Determine the (X, Y) coordinate at the center of the cell enclosing the given text.  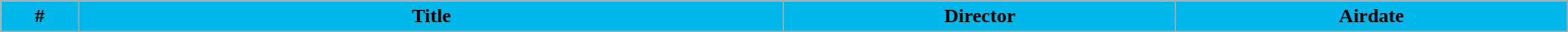
# (40, 16)
Airdate (1372, 16)
Title (432, 16)
Director (980, 16)
